Return the [X, Y] coordinate for the center point of the cell that contains the specified text.  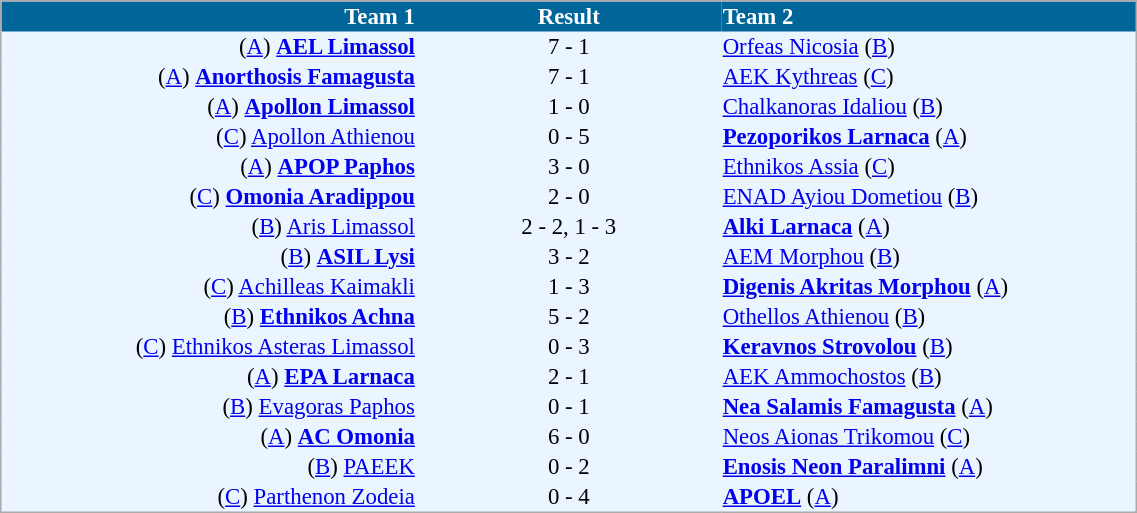
Orfeas Nicosia (B) [929, 47]
2 - 2, 1 - 3 [568, 227]
Pezoporikos Larnaca (A) [929, 137]
APOEL (A) [929, 497]
(C) Parthenon Zodeia [209, 497]
1 - 3 [568, 287]
(C) Apollon Athienou [209, 137]
Nea Salamis Famagusta (A) [929, 407]
0 - 2 [568, 467]
Keravnos Strovolou (B) [929, 347]
Team 1 [209, 16]
Enosis Neon Paralimni (A) [929, 467]
Ethnikos Assia (C) [929, 167]
AEM Morphou (B) [929, 257]
Neos Aionas Trikomou (C) [929, 437]
(B) ASIL Lysi [209, 257]
(B) Ethnikos Achna [209, 317]
(C) Ethnikos Asteras Limassol [209, 347]
Result [568, 16]
3 - 2 [568, 257]
Team 2 [929, 16]
2 - 1 [568, 377]
ENAD Ayiou Dometiou (B) [929, 197]
0 - 5 [568, 137]
(A) AEL Limassol [209, 47]
0 - 4 [568, 497]
(A) EPA Larnaca [209, 377]
0 - 1 [568, 407]
(C) Omonia Aradippou [209, 197]
(B) Evagoras Paphos [209, 407]
(B) Aris Limassol [209, 227]
(A) Apollon Limassol [209, 107]
Alki Larnaca (A) [929, 227]
3 - 0 [568, 167]
(A) AC Omonia [209, 437]
1 - 0 [568, 107]
(A) Anorthosis Famagusta [209, 77]
Othellos Athienou (B) [929, 317]
AEK Kythreas (C) [929, 77]
2 - 0 [568, 197]
AEK Ammochostos (B) [929, 377]
Chalkanoras Idaliou (B) [929, 107]
(C) Achilleas Kaimakli [209, 287]
6 - 0 [568, 437]
5 - 2 [568, 317]
Digenis Akritas Morphou (A) [929, 287]
(A) APOP Paphos [209, 167]
(B) PAEEK [209, 467]
0 - 3 [568, 347]
